Detect which cell encompasses the target text, then output its (X, Y) center coordinate. 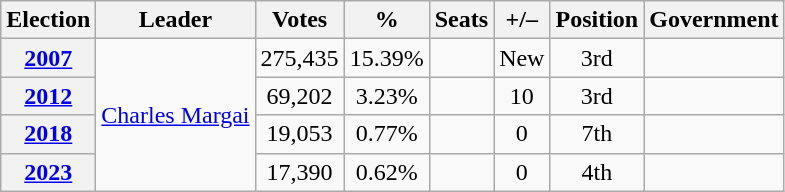
2018 (48, 134)
10 (522, 96)
275,435 (300, 58)
3.23% (386, 96)
19,053 (300, 134)
2023 (48, 172)
Election (48, 20)
17,390 (300, 172)
Seats (461, 20)
Leader (176, 20)
7th (597, 134)
15.39% (386, 58)
Votes (300, 20)
New (522, 58)
4th (597, 172)
2007 (48, 58)
0.77% (386, 134)
Government (714, 20)
69,202 (300, 96)
0.62% (386, 172)
% (386, 20)
2012 (48, 96)
+/– (522, 20)
Charles Margai (176, 115)
Position (597, 20)
